Scan for the cell matching the given text and deliver its (X, Y) coordinate at center. 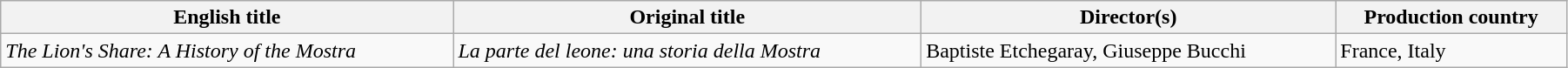
Baptiste Etchegaray, Giuseppe Bucchi (1129, 51)
The Lion's Share: A History of the Mostra (227, 51)
France, Italy (1451, 51)
Original title (687, 17)
Production country (1451, 17)
La parte del leone: una storia della Mostra (687, 51)
Director(s) (1129, 17)
English title (227, 17)
